Identify which cell holds the provided text, then report its (x, y) central coordinate. 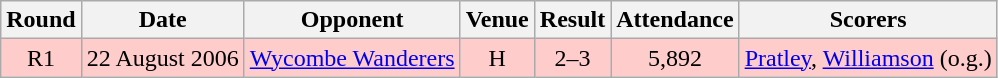
R1 (41, 58)
Attendance (675, 20)
H (497, 58)
Result (572, 20)
Scorers (868, 20)
5,892 (675, 58)
Date (162, 20)
2–3 (572, 58)
Opponent (352, 20)
22 August 2006 (162, 58)
Round (41, 20)
Venue (497, 20)
Wycombe Wanderers (352, 58)
Pratley, Williamson (o.g.) (868, 58)
